Output the (x, y) coordinate of the center of the cell containing the given text.  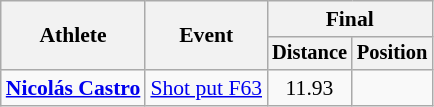
Athlete (74, 36)
Nicolás Castro (74, 88)
Event (206, 36)
Final (350, 19)
Position (392, 54)
11.93 (310, 88)
Shot put F63 (206, 88)
Distance (310, 54)
